Locate the cell with the specified text and output its [X, Y] center coordinate. 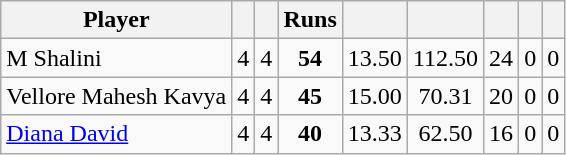
54 [310, 58]
Vellore Mahesh Kavya [116, 96]
20 [502, 96]
Player [116, 20]
24 [502, 58]
13.50 [374, 58]
Runs [310, 20]
13.33 [374, 134]
45 [310, 96]
Diana David [116, 134]
15.00 [374, 96]
70.31 [445, 96]
40 [310, 134]
M Shalini [116, 58]
112.50 [445, 58]
62.50 [445, 134]
16 [502, 134]
